Search for the cell housing the specified text and yield its (x, y) center coordinate. 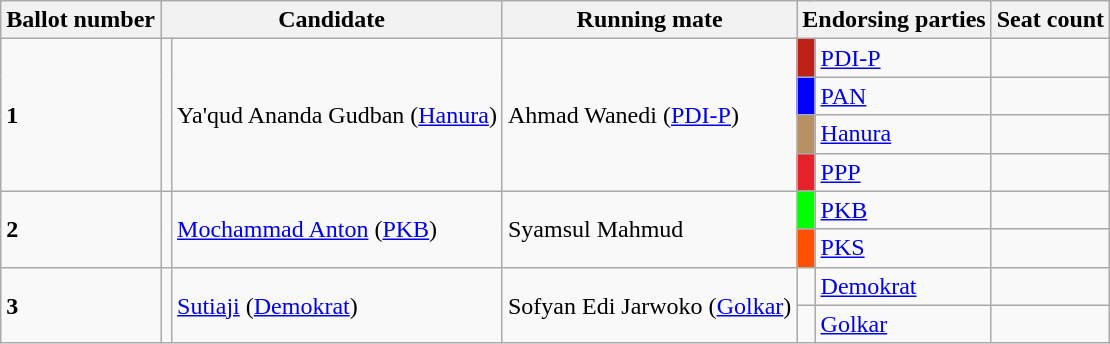
Ahmad Wanedi (PDI-P) (649, 115)
2 (81, 229)
Ya'qud Ananda Gudban (Hanura) (338, 115)
Running mate (649, 20)
PPP (903, 172)
Endorsing parties (894, 20)
Ballot number (81, 20)
Sutiaji (Demokrat) (338, 305)
Demokrat (903, 286)
Golkar (903, 324)
PDI-P (903, 58)
Hanura (903, 134)
Syamsul Mahmud (649, 229)
Sofyan Edi Jarwoko (Golkar) (649, 305)
PKS (903, 248)
Seat count (1050, 20)
PKB (903, 210)
3 (81, 305)
PAN (903, 96)
Candidate (331, 20)
1 (81, 115)
Mochammad Anton (PKB) (338, 229)
